Provide the [x, y] coordinate of the cell's center where the given text is located.  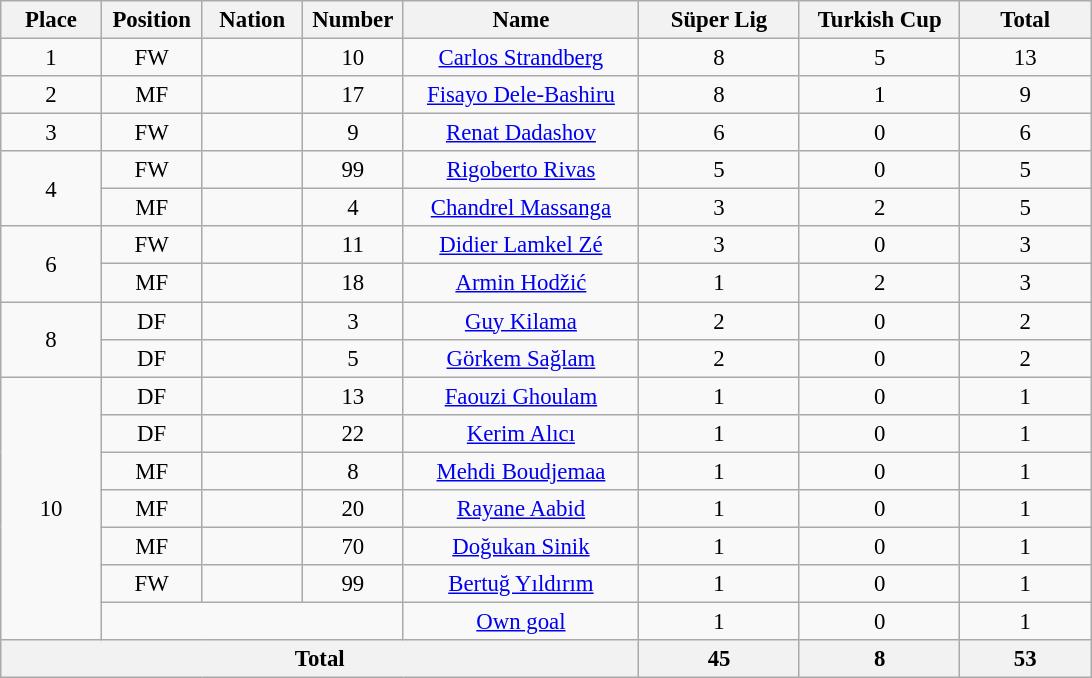
Own goal [521, 621]
Rayane Aabid [521, 509]
18 [354, 283]
70 [354, 546]
Rigoberto Rivas [521, 170]
Number [354, 20]
Süper Lig [720, 20]
Renat Dadashov [521, 133]
Position [152, 20]
Armin Hodžić [521, 283]
11 [354, 245]
Doğukan Sinik [521, 546]
Nation [252, 20]
Mehdi Boudjemaa [521, 471]
20 [354, 509]
Carlos Strandberg [521, 58]
Kerim Alıcı [521, 433]
45 [720, 659]
Guy Kilama [521, 321]
Chandrel Massanga [521, 208]
Turkish Cup [880, 20]
22 [354, 433]
53 [1026, 659]
Fisayo Dele-Bashiru [521, 95]
Görkem Sağlam [521, 358]
Faouzi Ghoulam [521, 396]
Place [52, 20]
Bertuğ Yıldırım [521, 584]
17 [354, 95]
Didier Lamkel Zé [521, 245]
Name [521, 20]
